Scan for the cell matching the given text and deliver its [x, y] coordinate at center. 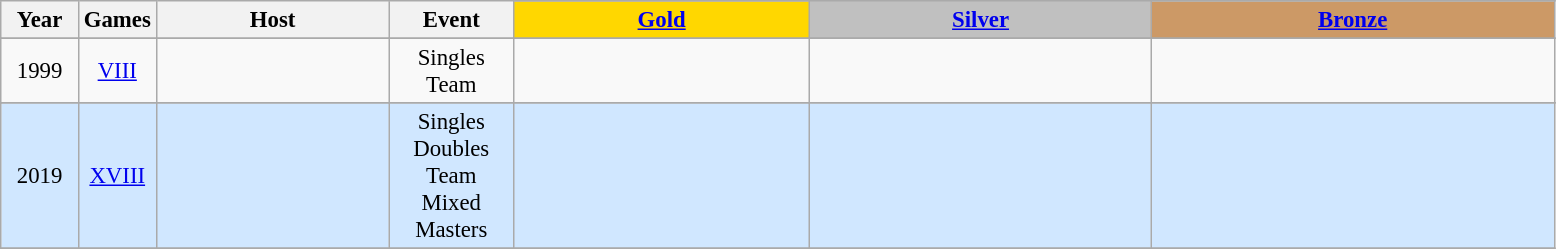
2019 [40, 176]
VIII [117, 72]
Event [451, 20]
XVIII [117, 176]
Host [272, 20]
Bronze [1352, 20]
Gold [662, 20]
Games [117, 20]
Silver [980, 20]
Year [40, 20]
Singles Doubles Team Mixed Masters [451, 176]
Singles Team [451, 72]
1999 [40, 72]
